Detect which cell encompasses the target text, then output its (X, Y) center coordinate. 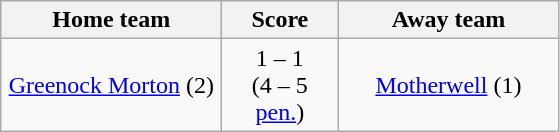
1 – 1 (4 – 5 pen.) (280, 85)
Greenock Morton (2) (112, 85)
Motherwell (1) (448, 85)
Score (280, 20)
Home team (112, 20)
Away team (448, 20)
